Capture the cell that displays the provided text and extract its (x, y) central coordinate. 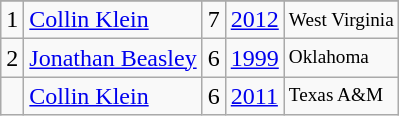
7 (214, 20)
Jonathan Beasley (113, 58)
2011 (254, 96)
Oklahoma (341, 58)
Texas A&M (341, 96)
1999 (254, 58)
1 (12, 20)
2 (12, 58)
West Virginia (341, 20)
2012 (254, 20)
